For the text-containing cell, return its midpoint in [X, Y] coordinate format. 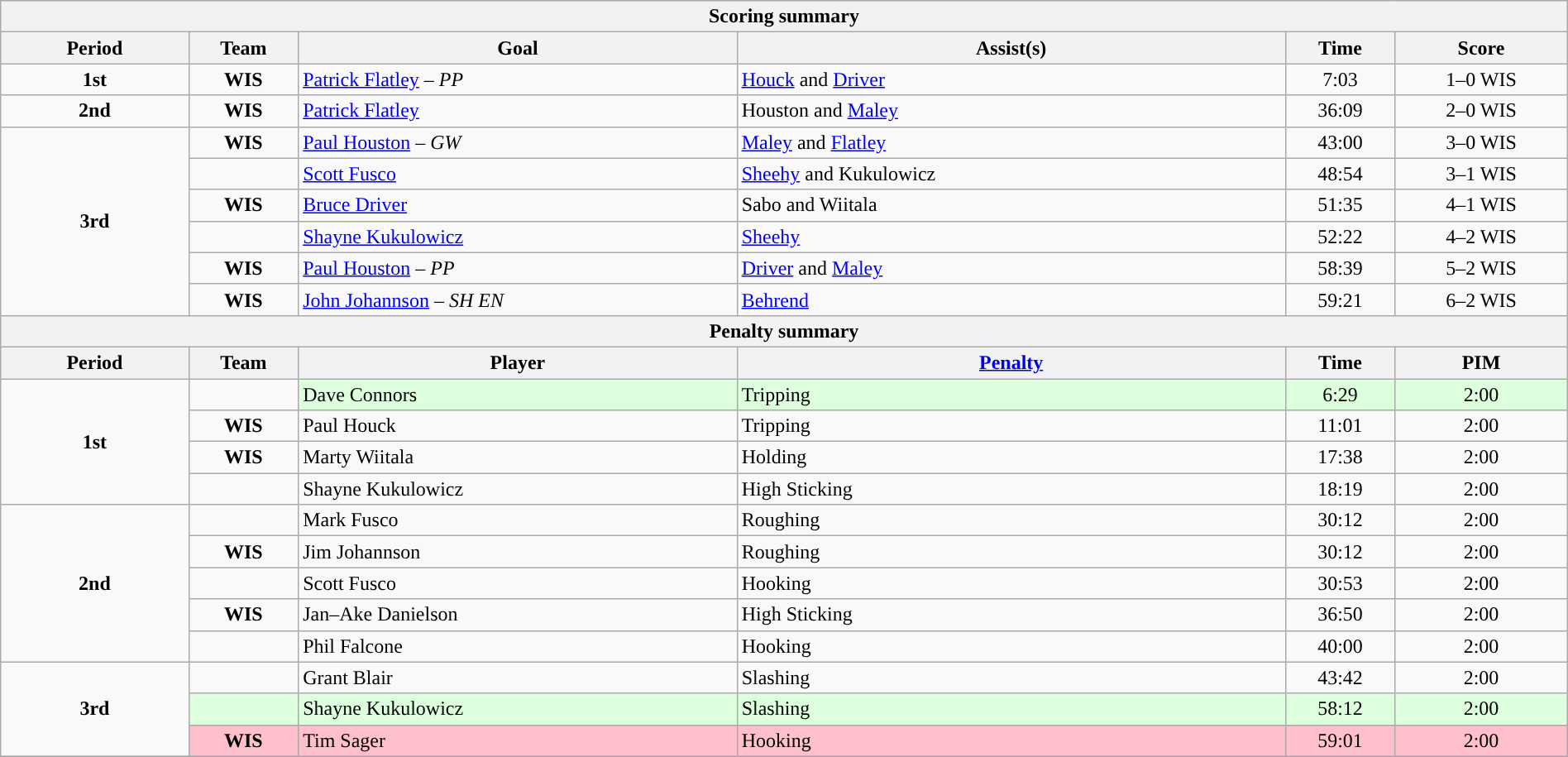
Penalty [1011, 362]
Sheehy [1011, 237]
Scoring summary [784, 17]
Patrick Flatley [518, 111]
Jim Johannson [518, 552]
18:19 [1340, 489]
Player [518, 362]
51:35 [1340, 205]
2–0 WIS [1481, 111]
Dave Connors [518, 395]
48:54 [1340, 174]
John Johannson – SH EN [518, 299]
30:53 [1340, 583]
4–1 WIS [1481, 205]
Paul Houston – GW [518, 142]
Goal [518, 48]
4–2 WIS [1481, 237]
PIM [1481, 362]
Houck and Driver [1011, 79]
Score [1481, 48]
7:03 [1340, 79]
3–1 WIS [1481, 174]
59:21 [1340, 299]
11:01 [1340, 426]
17:38 [1340, 458]
Paul Houston – PP [518, 268]
1–0 WIS [1481, 79]
3–0 WIS [1481, 142]
Tim Sager [518, 740]
Patrick Flatley – PP [518, 79]
Sheehy and Kukulowicz [1011, 174]
36:09 [1340, 111]
43:00 [1340, 142]
Driver and Maley [1011, 268]
52:22 [1340, 237]
Marty Wiitala [518, 458]
58:12 [1340, 709]
Jan–Ake Danielson [518, 615]
Paul Houck [518, 426]
40:00 [1340, 646]
59:01 [1340, 740]
Mark Fusco [518, 520]
6–2 WIS [1481, 299]
Sabo and Wiitala [1011, 205]
Houston and Maley [1011, 111]
Maley and Flatley [1011, 142]
5–2 WIS [1481, 268]
Phil Falcone [518, 646]
Holding [1011, 458]
6:29 [1340, 395]
Grant Blair [518, 678]
58:39 [1340, 268]
Behrend [1011, 299]
36:50 [1340, 615]
Bruce Driver [518, 205]
Assist(s) [1011, 48]
Penalty summary [784, 331]
43:42 [1340, 678]
